Search for the cell housing the specified text and yield its (x, y) center coordinate. 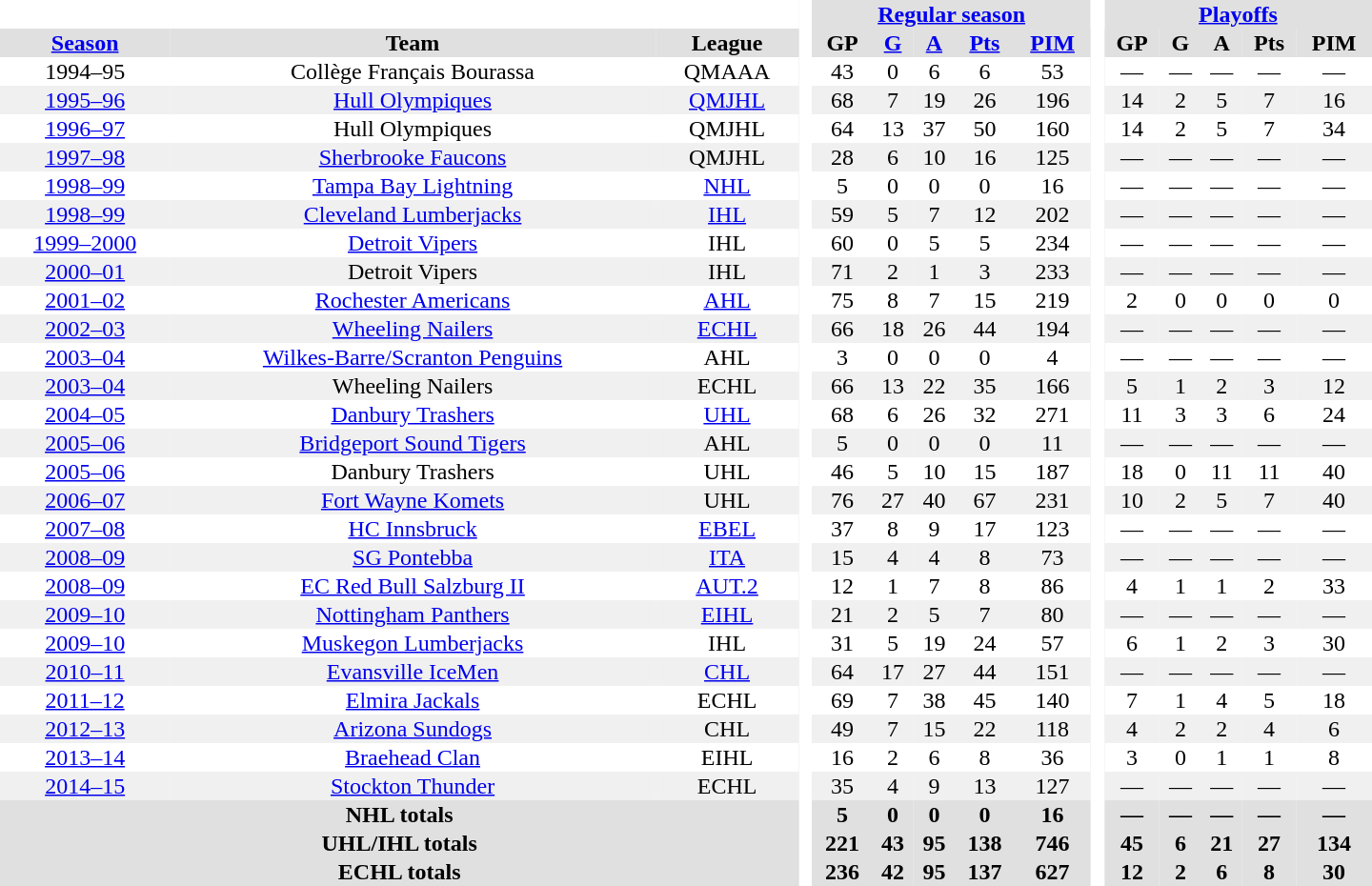
Rochester Americans (413, 300)
50 (985, 129)
1997–98 (85, 157)
1996–97 (85, 129)
31 (842, 643)
EC Red Bull Salzburg II (413, 586)
38 (934, 700)
125 (1053, 157)
Sherbrooke Faucons (413, 157)
2013–14 (85, 757)
86 (1053, 586)
EBEL (727, 529)
League (727, 43)
1999–2000 (85, 243)
46 (842, 472)
137 (985, 872)
80 (1053, 614)
Muskegon Lumberjacks (413, 643)
746 (1053, 843)
Playoffs (1239, 14)
Tampa Bay Lightning (413, 186)
75 (842, 300)
57 (1053, 643)
236 (842, 872)
71 (842, 272)
Collège Français Bourassa (413, 71)
73 (1053, 557)
AUT.2 (727, 586)
134 (1334, 843)
166 (1053, 386)
194 (1053, 329)
202 (1053, 214)
234 (1053, 243)
42 (892, 872)
59 (842, 214)
118 (1053, 729)
2000–01 (85, 272)
NHL (727, 186)
32 (985, 414)
127 (1053, 786)
Fort Wayne Komets (413, 500)
HC Innsbruck (413, 529)
ECHL totals (399, 872)
SG Pontebba (413, 557)
NHL totals (399, 815)
QMAAA (727, 71)
233 (1053, 272)
33 (1334, 586)
67 (985, 500)
123 (1053, 529)
Season (85, 43)
Team (413, 43)
160 (1053, 129)
Cleveland Lumberjacks (413, 214)
140 (1053, 700)
627 (1053, 872)
49 (842, 729)
Bridgeport Sound Tigers (413, 443)
2002–03 (85, 329)
53 (1053, 71)
231 (1053, 500)
271 (1053, 414)
Elmira Jackals (413, 700)
151 (1053, 672)
60 (842, 243)
Evansville IceMen (413, 672)
Nottingham Panthers (413, 614)
2006–07 (85, 500)
187 (1053, 472)
2010–11 (85, 672)
Stockton Thunder (413, 786)
196 (1053, 100)
Braehead Clan (413, 757)
36 (1053, 757)
2012–13 (85, 729)
1994–95 (85, 71)
2007–08 (85, 529)
219 (1053, 300)
1995–96 (85, 100)
Wilkes-Barre/Scranton Penguins (413, 357)
69 (842, 700)
UHL/IHL totals (399, 843)
28 (842, 157)
Arizona Sundogs (413, 729)
138 (985, 843)
2011–12 (85, 700)
Regular season (952, 14)
76 (842, 500)
2001–02 (85, 300)
2014–15 (85, 786)
221 (842, 843)
ITA (727, 557)
2004–05 (85, 414)
34 (1334, 129)
